Pinpoint the cell where the given text exists, returning its (X, Y) midpoint coordinate. 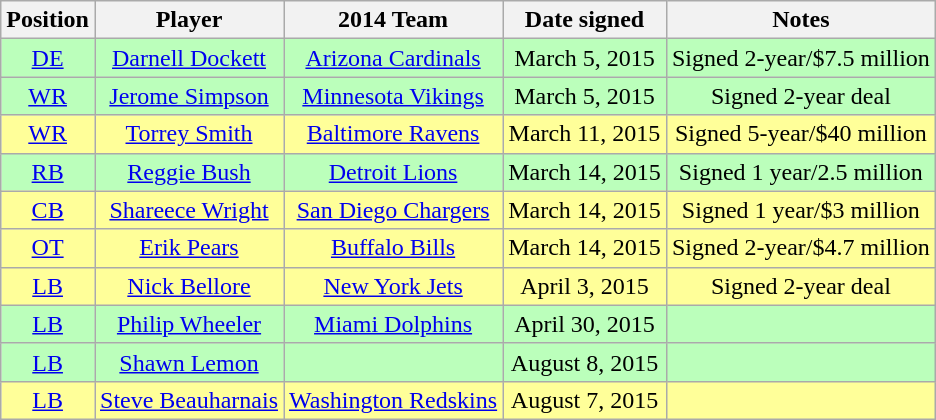
Reggie Bush (188, 172)
Minnesota Vikings (394, 96)
Nick Bellore (188, 286)
Signed 1 year/$3 million (800, 210)
April 30, 2015 (585, 324)
Date signed (585, 20)
Baltimore Ravens (394, 134)
Detroit Lions (394, 172)
New York Jets (394, 286)
Signed 1 year/2.5 million (800, 172)
Washington Redskins (394, 400)
Torrey Smith (188, 134)
RB (48, 172)
Signed 5-year/$40 million (800, 134)
March 11, 2015 (585, 134)
Steve Beauharnais (188, 400)
San Diego Chargers (394, 210)
Buffalo Bills (394, 248)
Signed 2-year/$7.5 million (800, 58)
DE (48, 58)
Darnell Dockett (188, 58)
Erik Pears (188, 248)
Jerome Simpson (188, 96)
Notes (800, 20)
Shareece Wright (188, 210)
Signed 2-year/$4.7 million (800, 248)
Arizona Cardinals (394, 58)
August 7, 2015 (585, 400)
CB (48, 210)
August 8, 2015 (585, 362)
Shawn Lemon (188, 362)
Philip Wheeler (188, 324)
Player (188, 20)
Position (48, 20)
Miami Dolphins (394, 324)
2014 Team (394, 20)
April 3, 2015 (585, 286)
OT (48, 248)
